Determine the (X, Y) coordinate at the center of the cell enclosing the given text.  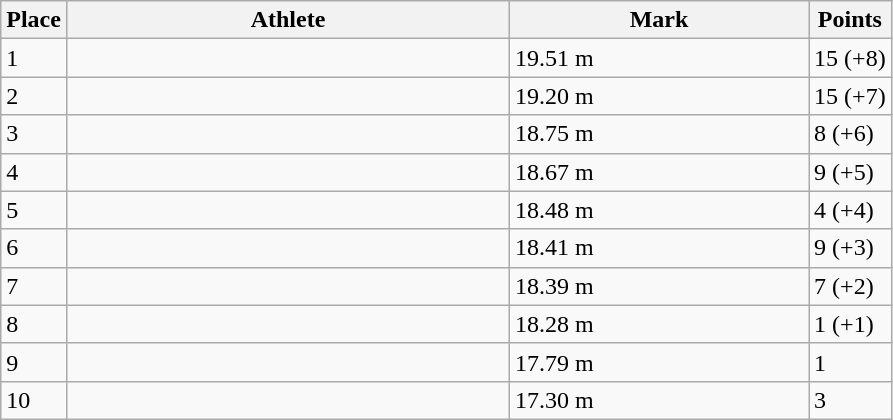
8 (34, 324)
Athlete (288, 20)
7 (34, 286)
19.51 m (660, 58)
8 (+6) (850, 134)
10 (34, 400)
6 (34, 248)
18.39 m (660, 286)
1 (+1) (850, 324)
9 (34, 362)
17.79 m (660, 362)
Place (34, 20)
4 (+4) (850, 210)
4 (34, 172)
9 (+5) (850, 172)
Points (850, 20)
18.41 m (660, 248)
9 (+3) (850, 248)
18.67 m (660, 172)
7 (+2) (850, 286)
18.48 m (660, 210)
18.28 m (660, 324)
5 (34, 210)
17.30 m (660, 400)
2 (34, 96)
19.20 m (660, 96)
15 (+8) (850, 58)
18.75 m (660, 134)
15 (+7) (850, 96)
Mark (660, 20)
